From the cell containing the given text, extract its center point as (X, Y) coordinate. 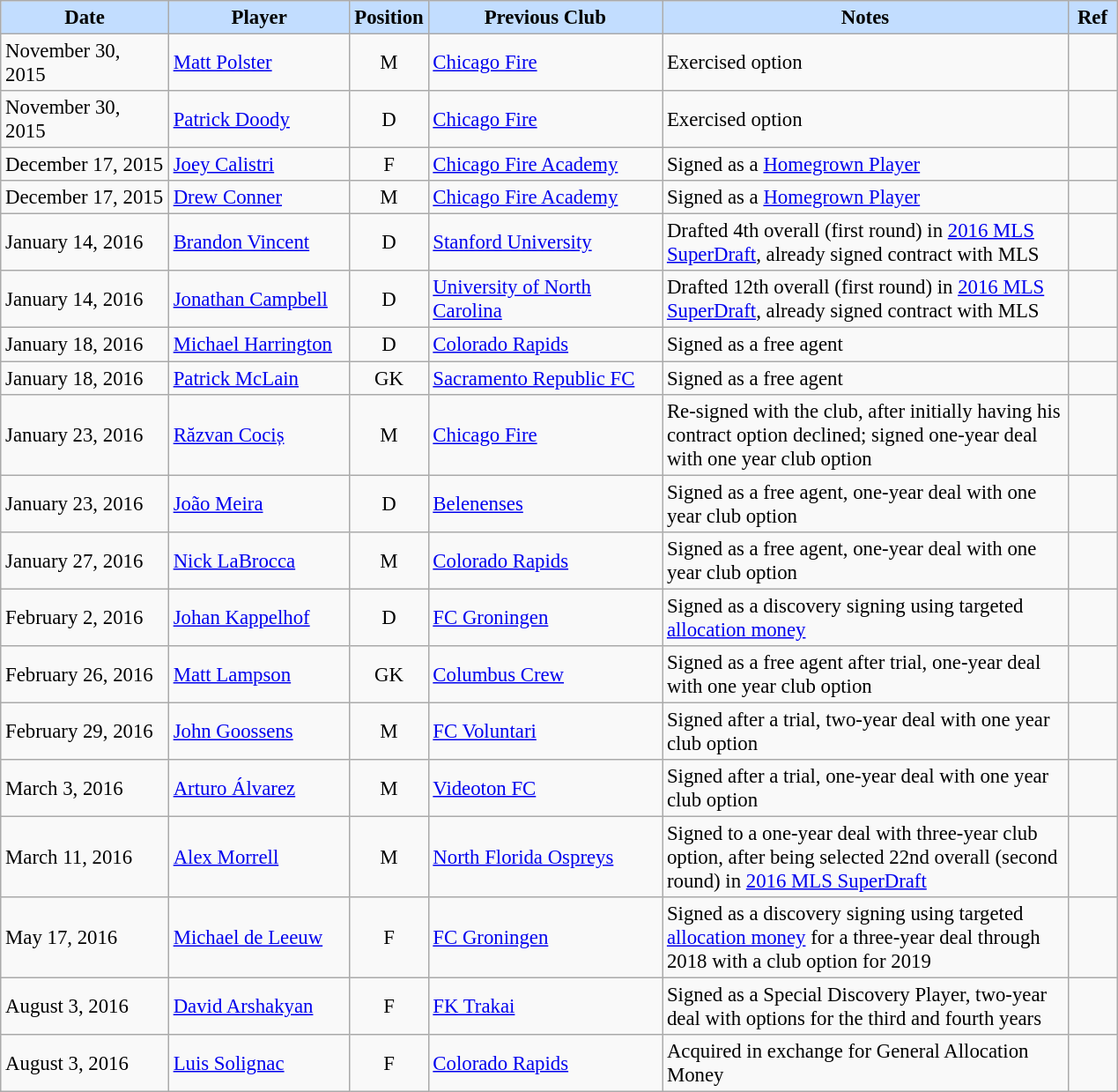
John Goossens (259, 732)
Johan Kappelhof (259, 617)
Alex Morrell (259, 857)
Drew Conner (259, 197)
Michael Harrington (259, 345)
Signed as a Special Discovery Player, two-year deal with options for the third and fourth years (865, 1007)
May 17, 2016 (85, 938)
Previous Club (545, 18)
March 3, 2016 (85, 788)
Matt Polster (259, 63)
Position (389, 18)
Videoton FC (545, 788)
Signed after a trial, one-year deal with one year club option (865, 788)
Luis Solignac (259, 1063)
Player (259, 18)
March 11, 2016 (85, 857)
FK Trakai (545, 1007)
Patrick Doody (259, 120)
Signed to a one-year deal with three-year club option, after being selected 22nd overall (second round) in 2016 MLS SuperDraft (865, 857)
Belenenses (545, 504)
Jonathan Campbell (259, 300)
Date (85, 18)
Michael de Leeuw (259, 938)
Signed as a free agent after trial, one-year deal with one year club option (865, 675)
FC Voluntari (545, 732)
Ref (1092, 18)
Nick LaBrocca (259, 561)
Re-signed with the club, after initially having his contract option declined; signed one-year deal with one year club option (865, 435)
Arturo Álvarez (259, 788)
Acquired in exchange for General Allocation Money (865, 1063)
University of North Carolina (545, 300)
João Meira (259, 504)
David Arshakyan (259, 1007)
Stanford University (545, 243)
Notes (865, 18)
Matt Lampson (259, 675)
Drafted 12th overall (first round) in 2016 MLS SuperDraft, already signed contract with MLS (865, 300)
February 29, 2016 (85, 732)
Joey Calistri (259, 165)
February 2, 2016 (85, 617)
Signed as a discovery signing using targeted allocation money (865, 617)
Răzvan Cociș (259, 435)
Drafted 4th overall (first round) in 2016 MLS SuperDraft, already signed contract with MLS (865, 243)
Brandon Vincent (259, 243)
January 27, 2016 (85, 561)
February 26, 2016 (85, 675)
Sacramento Republic FC (545, 378)
North Florida Ospreys (545, 857)
Signed as a discovery signing using targeted allocation money for a three-year deal through 2018 with a club option for 2019 (865, 938)
Columbus Crew (545, 675)
Signed after a trial, two-year deal with one year club option (865, 732)
Patrick McLain (259, 378)
